Search for the cell housing the specified text and yield its [x, y] center coordinate. 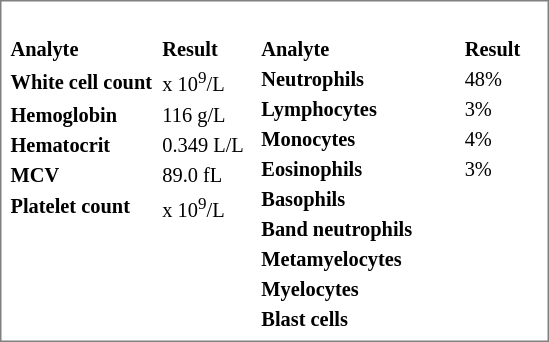
89.0 fL [204, 174]
Analyte Result Neutrophils 48% Lymphocytes 3% Monocytes 4% Eosinophils 3% Basophils Band neutrophils Metamyelocytes Myelocytes Blast cells [400, 170]
Platelet count [84, 207]
Blast cells [360, 320]
Hematocrit [84, 144]
Hemoglobin [84, 114]
Metamyelocytes [360, 260]
Monocytes [360, 140]
Eosinophils [360, 170]
White cell count [84, 82]
Analyte Result White cell count x 109/L Hemoglobin 116 g/L Hematocrit 0.349 L/L MCV 89.0 fL Platelet count x 109/L [128, 170]
Band neutrophils [360, 230]
48% [501, 80]
Neutrophils [360, 80]
4% [501, 140]
116 g/L [204, 114]
MCV [84, 174]
Basophils [360, 200]
Lymphocytes [360, 110]
Myelocytes [360, 290]
0.349 L/L [204, 144]
